Detect which cell encompasses the target text, then output its [X, Y] center coordinate. 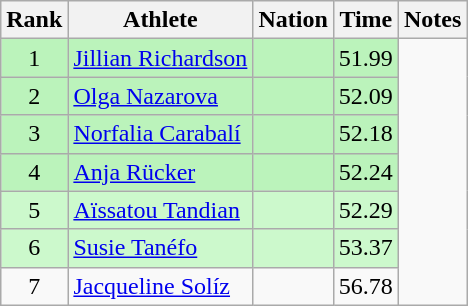
52.24 [366, 172]
Jacqueline Solíz [160, 286]
Nation [293, 20]
Anja Rücker [160, 172]
52.29 [366, 210]
2 [34, 96]
Jillian Richardson [160, 58]
7 [34, 286]
51.99 [366, 58]
4 [34, 172]
Time [366, 20]
Susie Tanéfo [160, 248]
1 [34, 58]
Olga Nazarova [160, 96]
Norfalia Carabalí [160, 134]
56.78 [366, 286]
Aïssatou Tandian [160, 210]
Rank [34, 20]
6 [34, 248]
52.18 [366, 134]
5 [34, 210]
Notes [432, 20]
Athlete [160, 20]
3 [34, 134]
53.37 [366, 248]
52.09 [366, 96]
